Return [X, Y] of the center of cell containing provided text 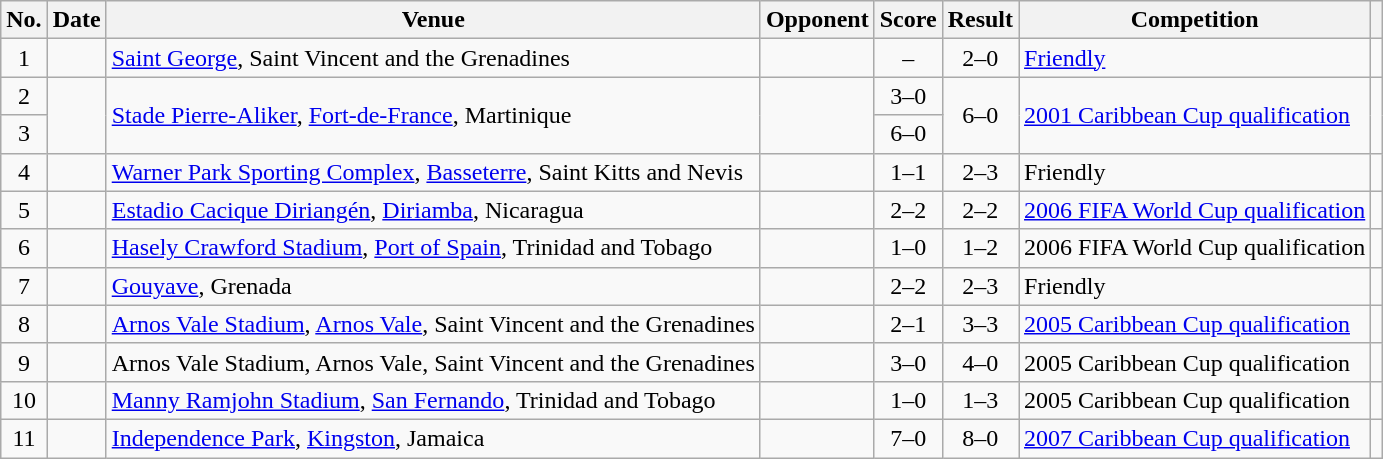
No. [24, 20]
2–0 [980, 58]
Gouyave, Grenada [433, 286]
2–1 [908, 324]
3 [24, 134]
Warner Park Sporting Complex, Basseterre, Saint Kitts and Nevis [433, 172]
7 [24, 286]
1–1 [908, 172]
11 [24, 438]
4–0 [980, 362]
10 [24, 400]
Score [908, 20]
1–2 [980, 248]
7–0 [908, 438]
5 [24, 210]
Manny Ramjohn Stadium, San Fernando, Trinidad and Tobago [433, 400]
Estadio Cacique Diriangén, Diriamba, Nicaragua [433, 210]
Independence Park, Kingston, Jamaica [433, 438]
2001 Caribbean Cup qualification [1195, 115]
4 [24, 172]
3–3 [980, 324]
Hasely Crawford Stadium, Port of Spain, Trinidad and Tobago [433, 248]
Saint George, Saint Vincent and the Grenadines [433, 58]
Competition [1195, 20]
Opponent [817, 20]
1–3 [980, 400]
1 [24, 58]
Stade Pierre-Aliker, Fort-de-France, Martinique [433, 115]
Date [76, 20]
6 [24, 248]
Venue [433, 20]
8–0 [980, 438]
2 [24, 96]
2007 Caribbean Cup qualification [1195, 438]
Result [980, 20]
– [908, 58]
9 [24, 362]
8 [24, 324]
